Output the (X, Y) coordinate of the center of the cell containing the given text.  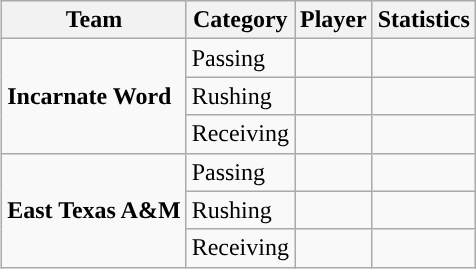
East Texas A&M (94, 210)
Category (240, 20)
Team (94, 20)
Incarnate Word (94, 96)
Player (333, 20)
Statistics (424, 20)
